Return the [X, Y] coordinate for the center point of the cell that contains the specified text.  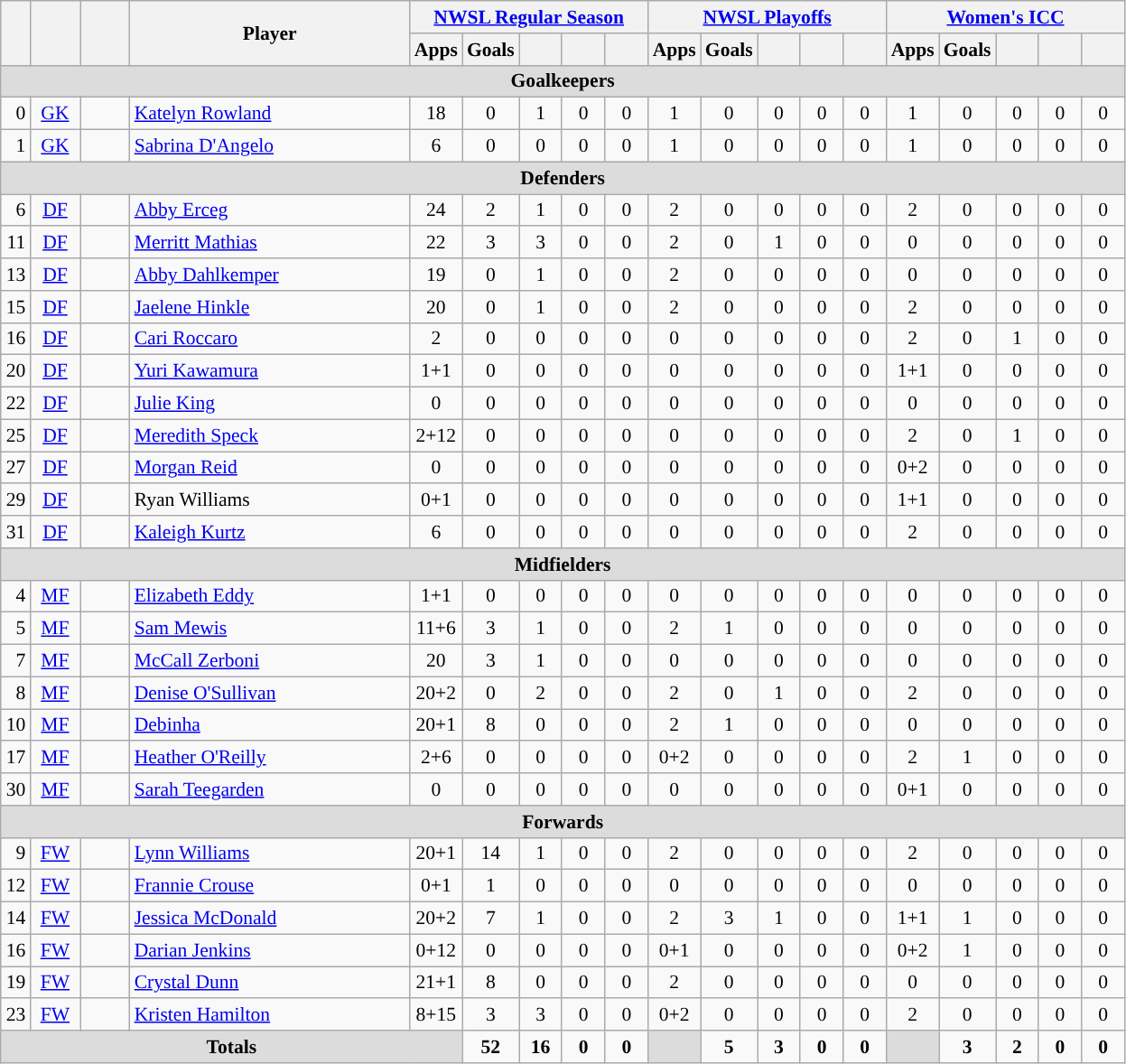
Jaelene Hinkle [270, 307]
21+1 [436, 983]
17 [16, 758]
Heather O'Reilly [270, 758]
Midfielders [563, 565]
Elizabeth Eddy [270, 596]
Morgan Reid [270, 468]
Defenders [563, 178]
Jessica McDonald [270, 919]
Crystal Dunn [270, 983]
Katelyn Rowland [270, 114]
30 [16, 789]
Merritt Mathias [270, 243]
9 [16, 854]
29 [16, 500]
11+6 [436, 629]
Women's ICC [1006, 17]
Kaleigh Kurtz [270, 532]
Meredith Speck [270, 435]
0+12 [436, 950]
McCall Zerboni [270, 661]
10 [16, 725]
13 [16, 275]
25 [16, 435]
12 [16, 886]
8+15 [436, 1015]
NWSL Regular Season [529, 17]
Debinha [270, 725]
2+12 [436, 435]
11 [16, 243]
27 [16, 468]
4 [16, 596]
Lynn Williams [270, 854]
18 [436, 114]
Sabrina D'Angelo [270, 146]
24 [436, 210]
Sam Mewis [270, 629]
Darian Jenkins [270, 950]
Kristen Hamilton [270, 1015]
Frannie Crouse [270, 886]
23 [16, 1015]
52 [491, 1047]
Yuri Kawamura [270, 371]
31 [16, 532]
Ryan Williams [270, 500]
Totals [231, 1047]
Goalkeepers [563, 81]
NWSL Playoffs [768, 17]
15 [16, 307]
Denise O'Sullivan [270, 693]
Julie King [270, 404]
Player [270, 33]
Forwards [563, 822]
Sarah Teegarden [270, 789]
Abby Erceg [270, 210]
Cari Roccaro [270, 339]
2+6 [436, 758]
Abby Dahlkemper [270, 275]
